Detect which cell encompasses the target text, then output its [x, y] center coordinate. 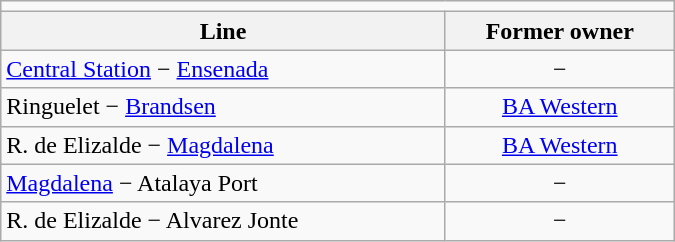
Ringuelet − Brandsen [223, 107]
R. de Elizalde − Alvarez Jonte [223, 221]
Central Station − Ensenada [223, 69]
Former owner [560, 31]
Magdalena − Atalaya Port [223, 183]
Line [223, 31]
R. de Elizalde − Magdalena [223, 145]
